Search for the cell housing the specified text and yield its (X, Y) center coordinate. 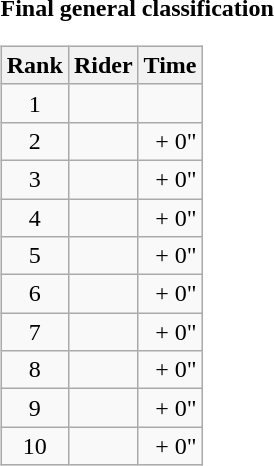
7 (34, 332)
1 (34, 103)
6 (34, 294)
3 (34, 179)
9 (34, 408)
10 (34, 446)
5 (34, 256)
2 (34, 141)
Time (170, 65)
Rank (34, 65)
4 (34, 217)
8 (34, 370)
Rider (103, 65)
